Find where the given text appears and provide that cell's center as (X, Y) coordinate. 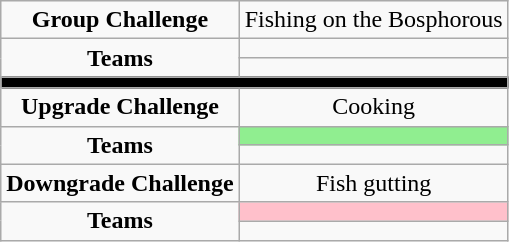
Cooking (374, 107)
Fish gutting (374, 183)
Upgrade Challenge (120, 107)
Fishing on the Bosphorous (374, 20)
Downgrade Challenge (120, 183)
Group Challenge (120, 20)
